Extract the [x, y] coordinate from the center of the cell holding the provided text.  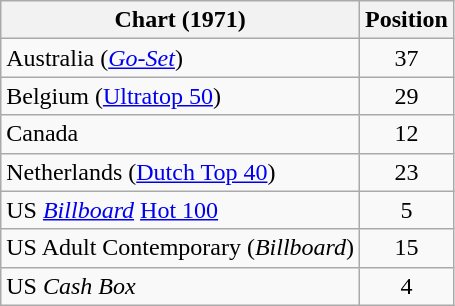
US Adult Contemporary (Billboard) [180, 248]
15 [407, 248]
12 [407, 134]
US Billboard Hot 100 [180, 210]
Belgium (Ultratop 50) [180, 96]
US Cash Box [180, 286]
23 [407, 172]
29 [407, 96]
Position [407, 20]
Canada [180, 134]
4 [407, 286]
37 [407, 58]
Netherlands (Dutch Top 40) [180, 172]
Australia (Go-Set) [180, 58]
5 [407, 210]
Chart (1971) [180, 20]
